Detect which cell encompasses the target text, then output its [X, Y] center coordinate. 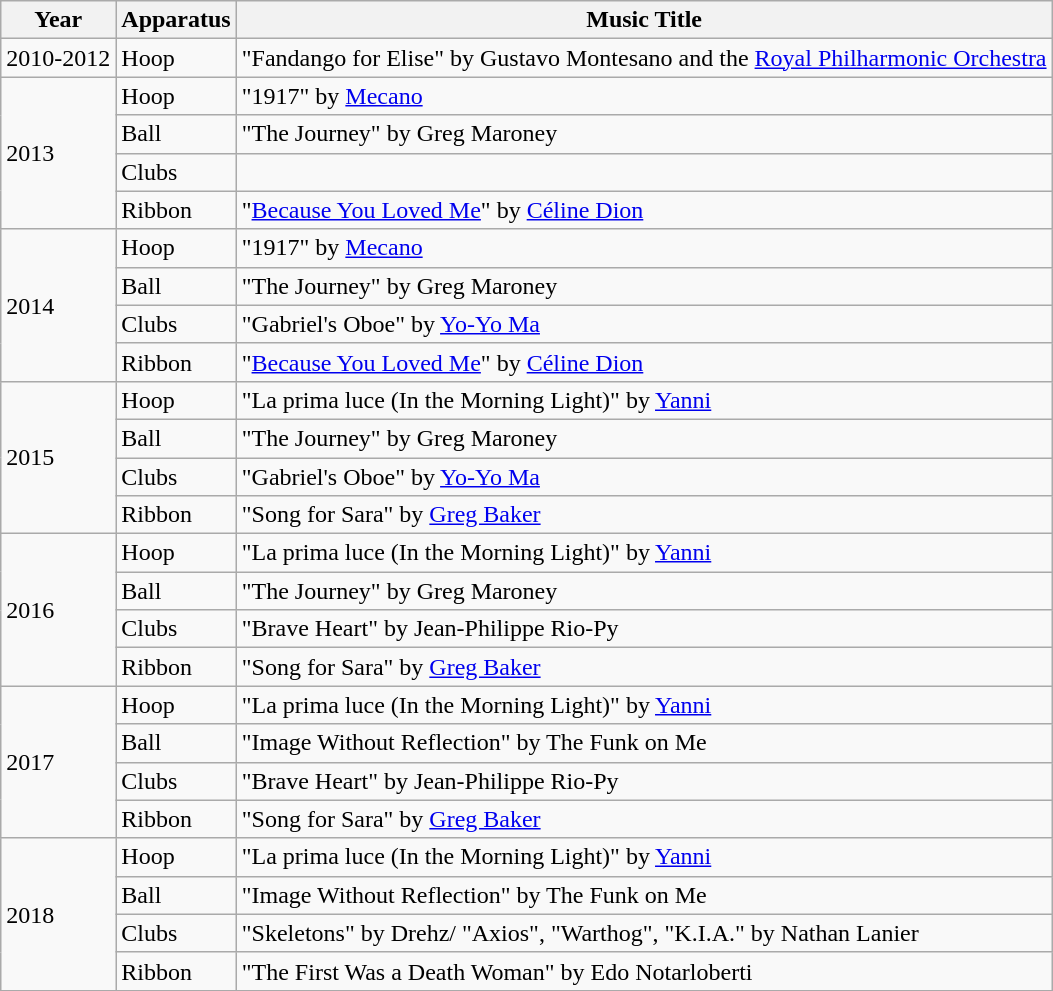
"Fandango for Elise" by Gustavo Montesano and the Royal Philharmonic Orchestra [644, 58]
2018 [58, 914]
2017 [58, 762]
2015 [58, 457]
2016 [58, 610]
Music Title [644, 20]
Apparatus [176, 20]
2010-2012 [58, 58]
2013 [58, 153]
"Skeletons" by Drehz/ "Axios", "Warthog", "K.I.A." by Nathan Lanier [644, 933]
Year [58, 20]
"The First Was a Death Woman" by Edo Notarloberti [644, 971]
2014 [58, 305]
